Determine the [X, Y] coordinate at the center of the cell enclosing the given text.  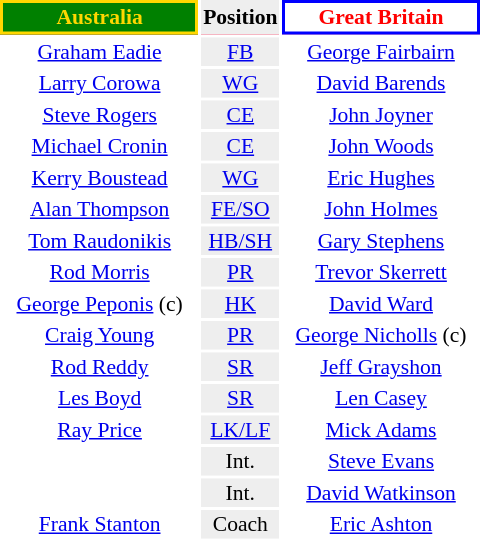
Frank Stanton [100, 524]
Ray Price [100, 430]
Great Britain [381, 17]
Kerry Boustead [100, 178]
LK/LF [240, 430]
Coach [240, 524]
Larry Corowa [100, 83]
John Woods [381, 146]
Trevor Skerrett [381, 272]
David Barends [381, 83]
Eric Hughes [381, 178]
Graham Eadie [100, 52]
Les Boyd [100, 398]
Steve Evans [381, 461]
Tom Raudonikis [100, 240]
David Watkinson [381, 492]
John Holmes [381, 209]
Position [240, 17]
FB [240, 52]
HB/SH [240, 240]
Mick Adams [381, 430]
Rod Reddy [100, 366]
Jeff Grayshon [381, 366]
David Ward [381, 304]
Rod Morris [100, 272]
Len Casey [381, 398]
John Joyner [381, 114]
Steve Rogers [100, 114]
Australia [100, 17]
Michael Cronin [100, 146]
George Nicholls (c) [381, 335]
HK [240, 304]
Alan Thompson [100, 209]
Eric Ashton [381, 524]
Gary Stephens [381, 240]
George Fairbairn [381, 52]
George Peponis (c) [100, 304]
FE/SO [240, 209]
Craig Young [100, 335]
